Find where the given text appears and provide that cell's center as (x, y) coordinate. 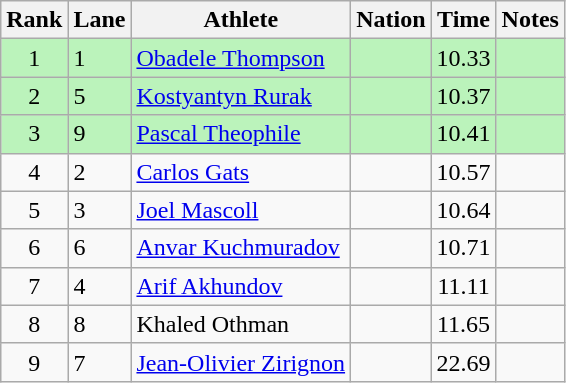
Anvar Kuchmuradov (241, 248)
10.37 (464, 96)
Joel Mascoll (241, 210)
10.41 (464, 134)
22.69 (464, 362)
Carlos Gats (241, 172)
Jean-Olivier Zirignon (241, 362)
10.33 (464, 58)
10.64 (464, 210)
Nation (391, 20)
11.65 (464, 324)
Obadele Thompson (241, 58)
Notes (530, 20)
11.11 (464, 286)
Arif Akhundov (241, 286)
Time (464, 20)
Kostyantyn Rurak (241, 96)
10.57 (464, 172)
Pascal Theophile (241, 134)
Khaled Othman (241, 324)
10.71 (464, 248)
Lane (100, 20)
Rank (34, 20)
Athlete (241, 20)
